From the cell containing the given text, extract its center point as (X, Y) coordinate. 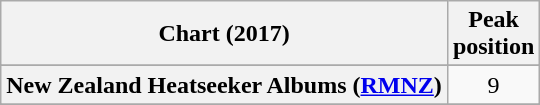
Peak position (493, 34)
New Zealand Heatseeker Albums (RMNZ) (224, 85)
9 (493, 85)
Chart (2017) (224, 34)
